Search for the cell housing the specified text and yield its (X, Y) center coordinate. 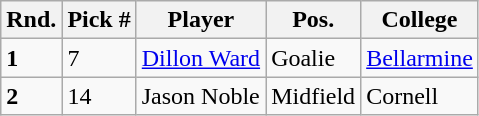
7 (99, 58)
Cornell (420, 96)
Midfield (314, 96)
Pick # (99, 20)
Goalie (314, 58)
14 (99, 96)
1 (32, 58)
Jason Noble (200, 96)
Player (200, 20)
Pos. (314, 20)
Rnd. (32, 20)
2 (32, 96)
College (420, 20)
Dillon Ward (200, 58)
Bellarmine (420, 58)
